Return the (x, y) coordinate for the center point of the cell that contains the specified text.  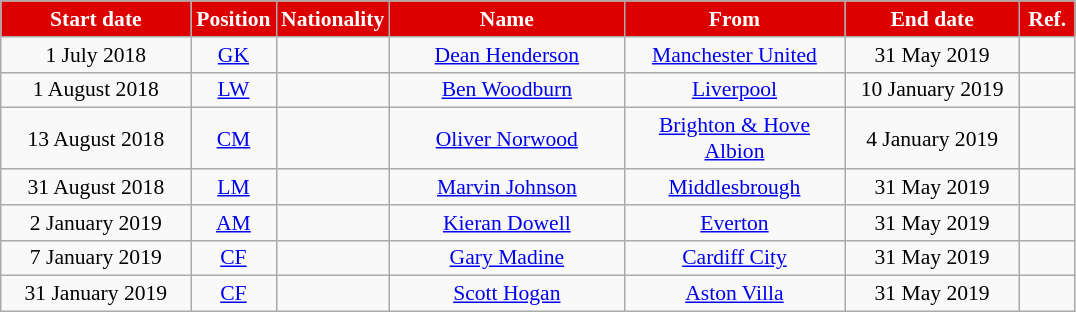
Ben Woodburn (506, 90)
31 August 2018 (96, 187)
4 January 2019 (932, 138)
CM (234, 138)
Gary Madine (506, 258)
Everton (734, 223)
Liverpool (734, 90)
Ref. (1048, 19)
1 August 2018 (96, 90)
Name (506, 19)
Position (234, 19)
Cardiff City (734, 258)
LM (234, 187)
Aston Villa (734, 294)
AM (234, 223)
13 August 2018 (96, 138)
Manchester United (734, 55)
Brighton & Hove Albion (734, 138)
End date (932, 19)
Dean Henderson (506, 55)
LW (234, 90)
From (734, 19)
Scott Hogan (506, 294)
31 January 2019 (96, 294)
GK (234, 55)
7 January 2019 (96, 258)
Marvin Johnson (506, 187)
1 July 2018 (96, 55)
2 January 2019 (96, 223)
Start date (96, 19)
10 January 2019 (932, 90)
Oliver Norwood (506, 138)
Kieran Dowell (506, 223)
Middlesbrough (734, 187)
Nationality (332, 19)
